Locate the cell with the specified text and output its [x, y] center coordinate. 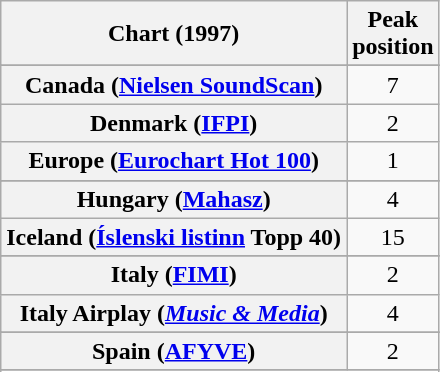
Canada (Nielsen SoundScan) [174, 85]
7 [393, 85]
1 [393, 161]
Italy Airplay (Music & Media) [174, 313]
Italy (FIMI) [174, 275]
Peakposition [393, 34]
Iceland (Íslenski listinn Topp 40) [174, 237]
Hungary (Mahasz) [174, 199]
Spain (AFYVE) [174, 351]
15 [393, 237]
Chart (1997) [174, 34]
Denmark (IFPI) [174, 123]
Europe (Eurochart Hot 100) [174, 161]
